Determine the [X, Y] coordinate at the center of the cell enclosing the given text.  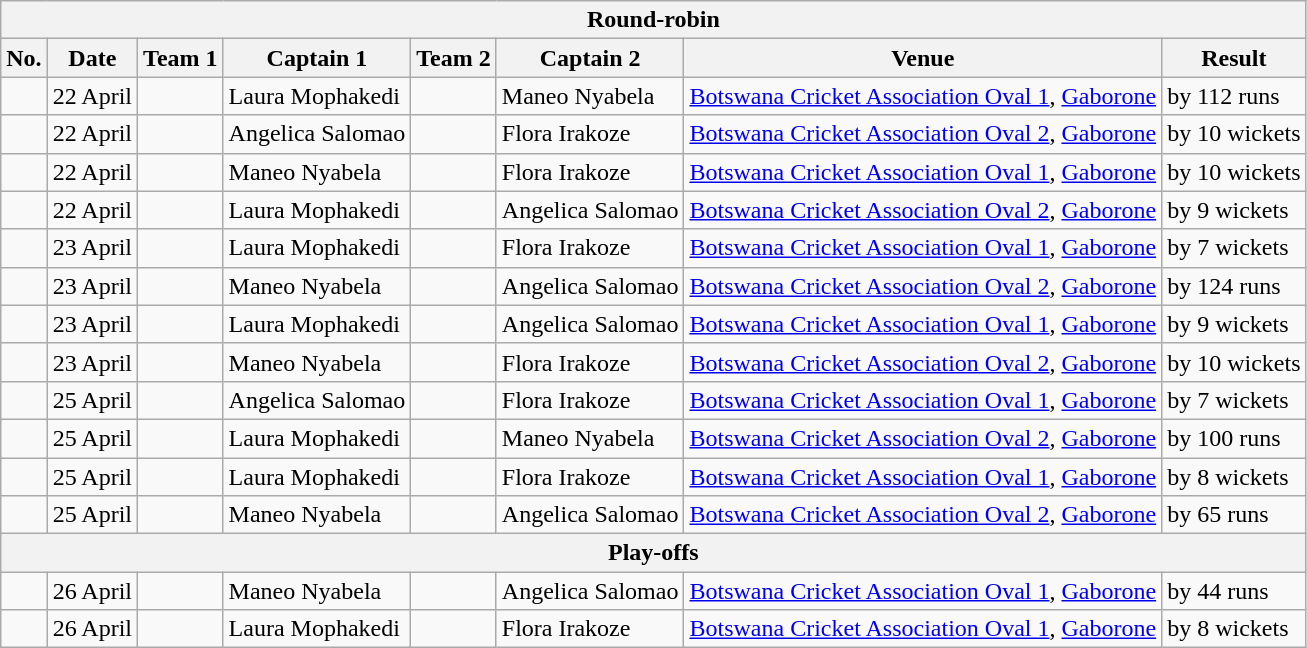
No. [24, 58]
Captain 1 [317, 58]
Result [1234, 58]
by 100 runs [1234, 438]
Team 1 [181, 58]
by 44 runs [1234, 591]
Play-offs [654, 553]
by 112 runs [1234, 96]
by 65 runs [1234, 515]
Date [92, 58]
by 124 runs [1234, 286]
Team 2 [454, 58]
Venue [923, 58]
Captain 2 [590, 58]
Round-robin [654, 20]
